Determine the [X, Y] coordinate at the center of the cell enclosing the given text.  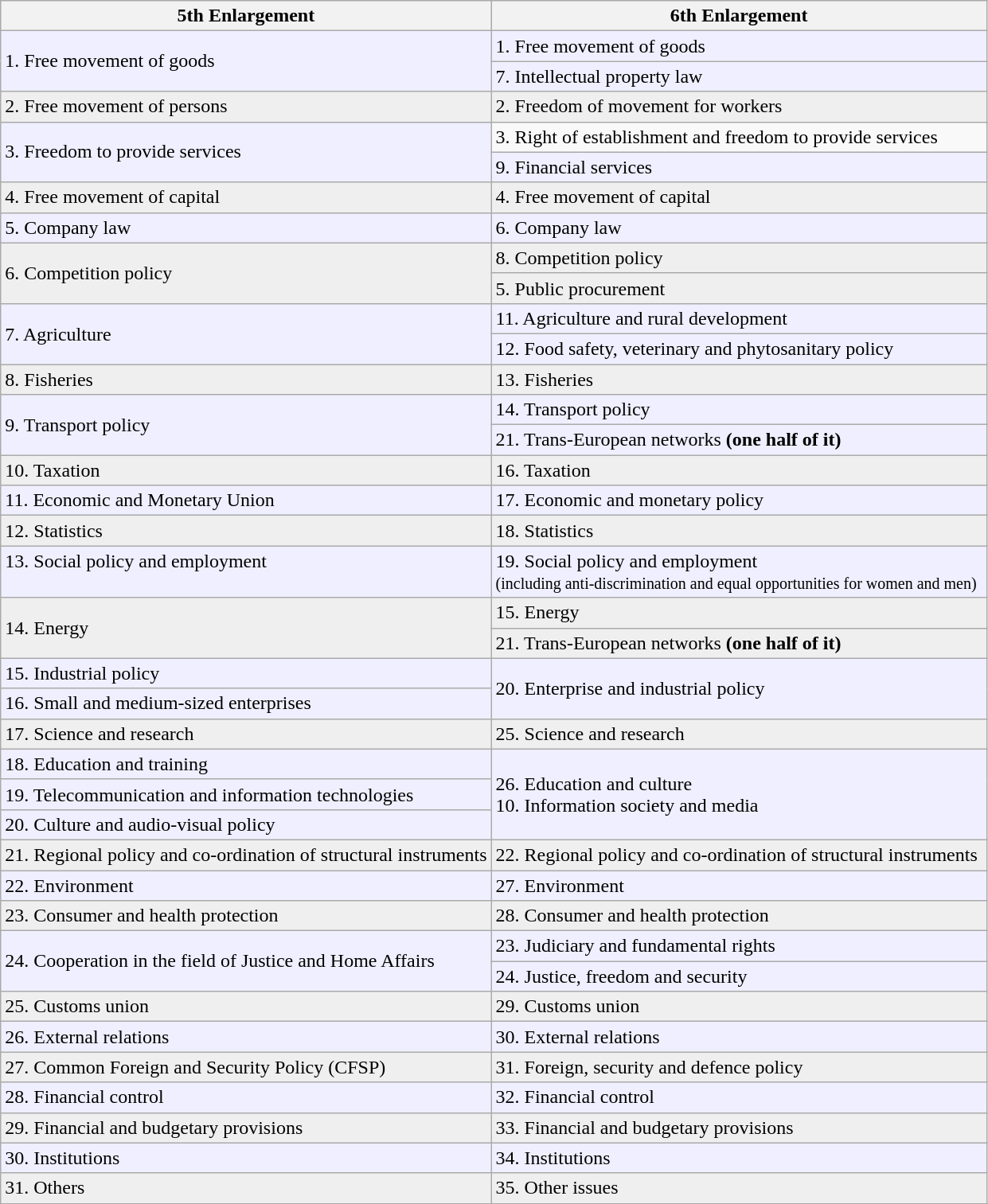
19. Telecommunication and information technologies [246, 794]
12. Food safety, veterinary and phytosanitary policy [739, 349]
14. Transport policy [739, 410]
10. Taxation [246, 470]
35. Other issues [739, 1188]
7. Agriculture [246, 333]
25. Customs union [246, 1007]
19. Social policy and employment(including anti-discrimination and equal opportunities for women and men) [739, 571]
33. Financial and budgetary provisions [739, 1128]
23. Judiciary and fundamental rights [739, 946]
11. Economic and Monetary Union [246, 501]
18. Statistics [739, 531]
15. Industrial policy [246, 673]
3. Right of establishment and freedom to provide services [739, 137]
5. Public procurement [739, 288]
16. Small and medium-sized enterprises [246, 703]
27. Common Foreign and Security Policy (CFSP) [246, 1067]
31. Others [246, 1188]
6th Enlargement [739, 16]
26. Education and culture10. Information society and media [739, 794]
8. Fisheries [246, 380]
3. Freedom to provide services [246, 152]
24. Justice, freedom and security [739, 976]
24. Cooperation in the field of Justice and Home Affairs [246, 961]
30. Institutions [246, 1158]
11. Agriculture and rural development [739, 318]
13. Fisheries [739, 380]
30. External relations [739, 1037]
13. Social policy and employment [246, 571]
22. Regional policy and co-ordination of structural instruments [739, 855]
8. Competition policy [739, 258]
18. Education and training [246, 764]
5th Enlargement [246, 16]
2. Free movement of persons [246, 107]
2. Freedom of movement for workers [739, 107]
16. Taxation [739, 470]
29. Financial and budgetary provisions [246, 1128]
32. Financial control [739, 1097]
6. Company law [739, 228]
6. Competition policy [246, 273]
12. Statistics [246, 531]
17. Science and research [246, 734]
23. Consumer and health protection [246, 916]
5. Company law [246, 228]
20. Culture and audio-visual policy [246, 824]
29. Customs union [739, 1007]
17. Economic and monetary policy [739, 501]
7. Intellectual property law [739, 76]
21. Regional policy and co-ordination of structural instruments [246, 855]
27. Environment [739, 886]
31. Foreign, security and defence policy [739, 1067]
25. Science and research [739, 734]
9. Financial services [739, 167]
20. Enterprise and industrial policy [739, 688]
9. Transport policy [246, 425]
28. Consumer and health protection [739, 916]
14. Energy [246, 628]
26. External relations [246, 1037]
34. Institutions [739, 1158]
22. Environment [246, 886]
28. Financial control [246, 1097]
15. Energy [739, 613]
